Extract the [X, Y] coordinate from the center of the cell holding the provided text.  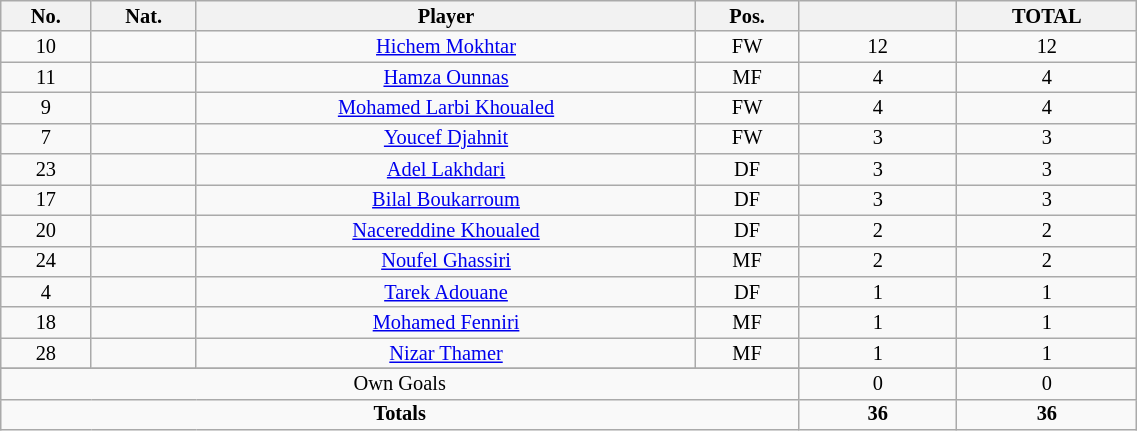
Tarek Adouane [446, 292]
23 [46, 170]
Noufel Ghassiri [446, 262]
Bilal Boukarroum [446, 200]
20 [46, 230]
Player [446, 16]
No. [46, 16]
10 [46, 46]
Nacereddine Khoualed [446, 230]
Hichem Mokhtar [446, 46]
Totals [400, 414]
28 [46, 354]
Mohamed Larbi Khoualed [446, 108]
Hamza Ounnas [446, 78]
24 [46, 262]
Mohamed Fenniri [446, 322]
Youcef Djahnit [446, 138]
Nizar Thamer [446, 354]
Own Goals [400, 384]
18 [46, 322]
Nat. [144, 16]
11 [46, 78]
TOTAL [1047, 16]
17 [46, 200]
9 [46, 108]
Pos. [748, 16]
Adel Lakhdari [446, 170]
7 [46, 138]
